Identify which cell holds the provided text, then report its [X, Y] central coordinate. 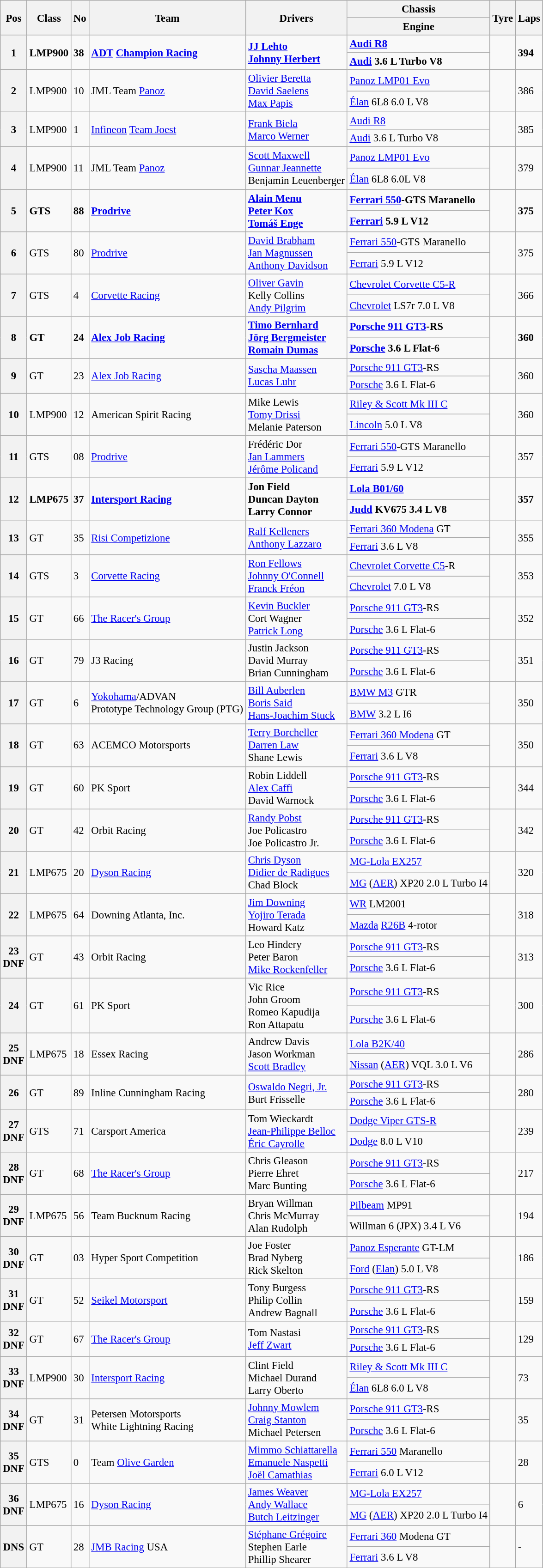
52 [80, 1301]
Ferrari 6.0 L V12 [419, 1473]
22 [14, 915]
35DNF [14, 1462]
32DNF [14, 1339]
Stéphane Grégoire Stephen Earle Phillip Shearer [297, 1547]
Team Olive Garden [167, 1462]
Ralf Kelleners Anthony Lazzaro [297, 538]
23DNF [14, 957]
36DNF [14, 1504]
Infineon Team Joest [167, 129]
300 [530, 1005]
American Spirit Racing [167, 414]
Risi Competizione [167, 538]
Team [167, 18]
67 [80, 1339]
Vic Rice John Groom Romeo Kapudija Ron Attapatu [297, 1005]
Ferrari 550 Maranello [419, 1452]
73 [530, 1378]
30 [80, 1378]
BMW 3.2 L I6 [419, 714]
Johnny Mowlem Craig Stanton Michael Petersen [297, 1420]
286 [530, 1054]
56 [80, 1216]
Carsport America [167, 1131]
Kevin Buckler Cort Wagner Patrick Long [297, 619]
Tom Nastasi Jeff Zwart [297, 1339]
353 [530, 576]
42 [80, 830]
8 [14, 337]
64 [80, 915]
Dodge 8.0 L V10 [419, 1142]
JMB Racing USA [167, 1547]
280 [530, 1092]
Chassis [419, 9]
Dodge Viper GTS-R [419, 1121]
Jim Downing Yojiro Terada Howard Katz [297, 915]
Jon Field Duncan Dayton Larry Connor [297, 499]
Clint Field Michael Durand Larry Oberto [297, 1378]
David Brabham Jan Magnussen Anthony Davidson [297, 253]
Essex Racing [167, 1054]
Panoz Esperante GT-LM [419, 1247]
Oswaldo Negri, Jr. Burt Frisselle [297, 1092]
9 [14, 376]
Timo Bernhard Jörg Bergmeister Romain Dumas [297, 337]
Chevrolet LS7r 7.0 L V8 [419, 306]
Petersen Motorsports White Lightning Racing [167, 1420]
0 [80, 1462]
Randy Pobst Joe Policastro Joe Policastro Jr. [297, 830]
7 [14, 295]
394 [530, 53]
159 [530, 1301]
25DNF [14, 1054]
Olivier Beretta David Saelens Max Papis [297, 91]
19 [14, 788]
352 [530, 619]
Terry Borcheller Darren Law Shane Lewis [297, 746]
43 [80, 957]
2 [14, 91]
Lincoln 5.0 L V8 [419, 425]
194 [530, 1216]
Laps [530, 18]
Tony Burgess Philip Collin Andrew Bagnall [297, 1301]
BMW M3 GTR [419, 693]
- [530, 1547]
Yokohama/ADVAN Prototype Technology Group (PTG) [167, 703]
Mazda R26B 4-rotor [419, 925]
Mike Lewis Tomy Drissi Melanie Paterson [297, 414]
186 [530, 1258]
JJ Lehto Johnny Herbert [297, 53]
63 [80, 746]
386 [530, 91]
Andrew Davis Jason Workman Scott Bradley [297, 1054]
34DNF [14, 1420]
Hyper Sport Competition [167, 1258]
J3 Racing [167, 661]
5 [14, 211]
Sascha Maassen Lucas Luhr [297, 376]
313 [530, 957]
23 [80, 376]
320 [530, 872]
Leo Hindery Peter Baron Mike Rockenfeller [297, 957]
60 [80, 788]
ACEMCO Motorsports [167, 746]
Chris Gleason Pierre Ehret Marc Bunting [297, 1173]
66 [80, 619]
29DNF [14, 1216]
Mimmo Schiattarella Emanuele Naspetti Joël Camathias [297, 1462]
Pos [14, 18]
217 [530, 1173]
ADT Champion Racing [167, 53]
13 [14, 538]
Lola B2K/40 [419, 1044]
38 [80, 53]
Ford (Elan) 5.0 L V8 [419, 1269]
Frank Biela Marco Werner [297, 129]
80 [80, 253]
30DNF [14, 1258]
No [80, 18]
71 [80, 1131]
Bryan Willman Chris McMurray Alan Rudolph [297, 1216]
Lola B01/60 [419, 488]
15 [14, 619]
Robin Liddell Alex Caffi David Warnock [297, 788]
344 [530, 788]
31DNF [14, 1301]
26 [14, 1092]
Élan 6L8 6.0L V8 [419, 179]
Willman 6 (JPX) 3.4 L V6 [419, 1227]
28DNF [14, 1173]
61 [80, 1005]
WR LM2001 [419, 904]
33DNF [14, 1378]
239 [530, 1131]
Pilbeam MP91 [419, 1205]
08 [80, 457]
Judd KV675 3.4 L V8 [419, 510]
Oliver Gavin Kelly Collins Andy Pilgrim [297, 295]
318 [530, 915]
31 [80, 1420]
129 [530, 1339]
Nissan (AER) VQL 3.0 L V6 [419, 1065]
Seikel Motorsport [167, 1301]
Chris Dyson Didier de Radigues Chad Block [297, 872]
379 [530, 168]
88 [80, 211]
342 [530, 830]
21 [14, 872]
Alain Menu Peter Kox Tomáš Enge [297, 211]
Team Bucknum Racing [167, 1216]
Ron Fellows Johnny O'Connell Franck Fréon [297, 576]
Engine [419, 27]
37 [80, 499]
89 [80, 1092]
68 [80, 1173]
James Weaver Andy Wallace Butch Leitzinger [297, 1504]
Justin Jackson David Murray Brian Cunningham [297, 661]
Downing Atlanta, Inc. [167, 915]
366 [530, 295]
Class [49, 18]
79 [80, 661]
27DNF [14, 1131]
Drivers [297, 18]
Frédéric Dor Jan Lammers Jérôme Policand [297, 457]
Tyre [503, 18]
03 [80, 1258]
351 [530, 661]
385 [530, 129]
Inline Cunningham Racing [167, 1092]
17 [14, 703]
DNS [14, 1547]
Chevrolet 7.0 L V8 [419, 587]
14 [14, 576]
Bill Auberlen Boris Said Hans-Joachim Stuck [297, 703]
355 [530, 538]
Tom Wieckardt Jean-Philippe Belloc Éric Cayrolle [297, 1131]
Joe Foster Brad Nyberg Rick Skelton [297, 1258]
Scott Maxwell Gunnar Jeannette Benjamin Leuenberger [297, 168]
